Return [X, Y] of the center of cell containing provided text 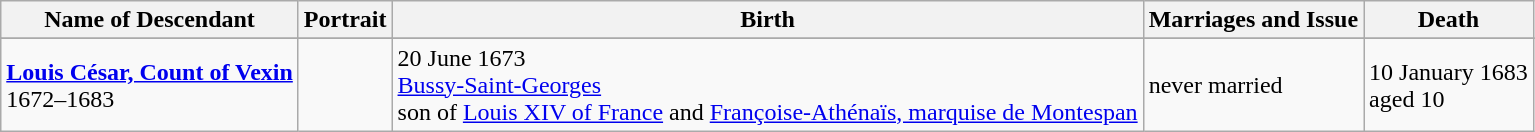
Portrait [345, 20]
Birth [768, 20]
never married [1253, 85]
Louis César, Count of Vexin1672–1683 [150, 85]
20 June 1673Bussy-Saint-Georgesson of Louis XIV of France and Françoise-Athénaïs, marquise de Montespan [768, 85]
Name of Descendant [150, 20]
Marriages and Issue [1253, 20]
Death [1449, 20]
10 January 1683aged 10 [1449, 85]
